Search for the cell housing the specified text and yield its [x, y] center coordinate. 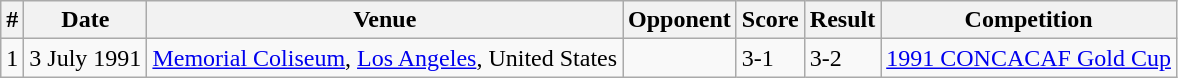
3-2 [842, 58]
Score [770, 20]
1 [12, 58]
Competition [1029, 20]
Result [842, 20]
Venue [385, 20]
3 July 1991 [86, 58]
Date [86, 20]
1991 CONCACAF Gold Cup [1029, 58]
3-1 [770, 58]
Opponent [680, 20]
# [12, 20]
Memorial Coliseum, Los Angeles, United States [385, 58]
